Provide the [X, Y] coordinate of the cell's center where the given text is located.  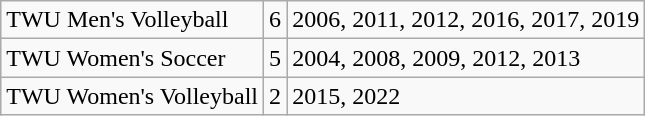
2004, 2008, 2009, 2012, 2013 [466, 58]
6 [276, 20]
2 [276, 96]
2015, 2022 [466, 96]
TWU Men's Volleyball [132, 20]
2006, 2011, 2012, 2016, 2017, 2019 [466, 20]
5 [276, 58]
TWU Women's Soccer [132, 58]
TWU Women's Volleyball [132, 96]
